Scan for the cell matching the given text and deliver its (X, Y) coordinate at center. 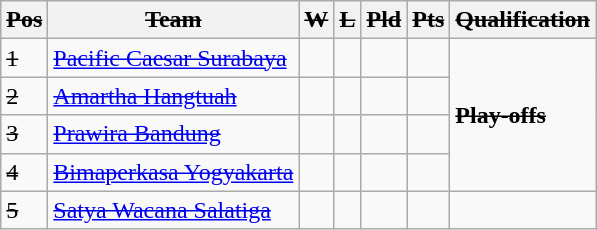
Prawira Bandung (174, 134)
5 (24, 210)
Qualification (523, 20)
Bimaperkasa Yogyakarta (174, 172)
Amartha Hangtuah (174, 96)
W (316, 20)
3 (24, 134)
Pos (24, 20)
2 (24, 96)
Play-offs (523, 115)
Satya Wacana Salatiga (174, 210)
Pld (384, 20)
Team (174, 20)
Pacific Caesar Surabaya (174, 58)
4 (24, 172)
L (348, 20)
Pts (428, 20)
1 (24, 58)
